From the cell containing the given text, extract its center point as (x, y) coordinate. 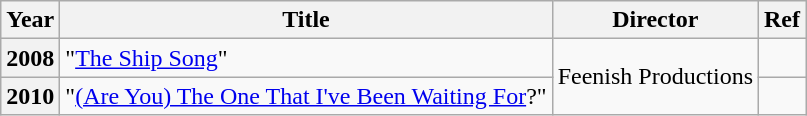
Ref (782, 20)
Director (655, 20)
2010 (30, 96)
2008 (30, 58)
Year (30, 20)
Title (306, 20)
"The Ship Song" (306, 58)
Feenish Productions (655, 77)
"(Are You) The One That I've Been Waiting For?" (306, 96)
